Output the [X, Y] coordinate of the center of the cell containing the given text.  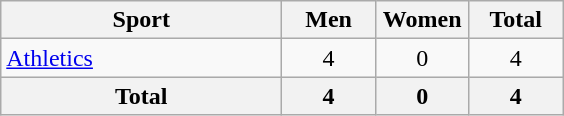
Men [329, 20]
Sport [142, 20]
Athletics [142, 58]
Women [422, 20]
